Determine the [x, y] coordinate at the center of the cell enclosing the given text.  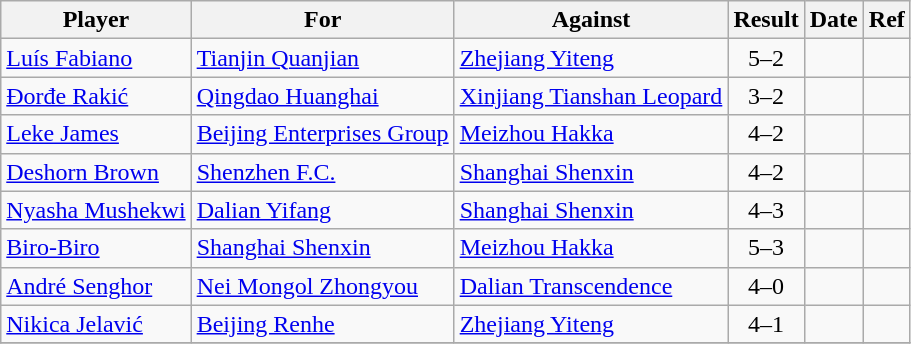
5–2 [766, 58]
Beijing Enterprises Group [322, 134]
Deshorn Brown [96, 172]
André Senghor [96, 286]
Ref [886, 20]
Dalian Yifang [322, 210]
Xinjiang Tianshan Leopard [591, 96]
Nei Mongol Zhongyou [322, 286]
Tianjin Quanjian [322, 58]
5–3 [766, 248]
Date [834, 20]
Leke James [96, 134]
Luís Fabiano [96, 58]
For [322, 20]
4–0 [766, 286]
4–1 [766, 324]
Nyasha Mushekwi [96, 210]
Nikica Jelavić [96, 324]
Result [766, 20]
Player [96, 20]
Dalian Transcendence [591, 286]
3–2 [766, 96]
Biro-Biro [96, 248]
Shenzhen F.C. [322, 172]
4–3 [766, 210]
Beijing Renhe [322, 324]
Against [591, 20]
Đorđe Rakić [96, 96]
Qingdao Huanghai [322, 96]
